Determine the (x, y) coordinate at the center of the cell enclosing the given text.  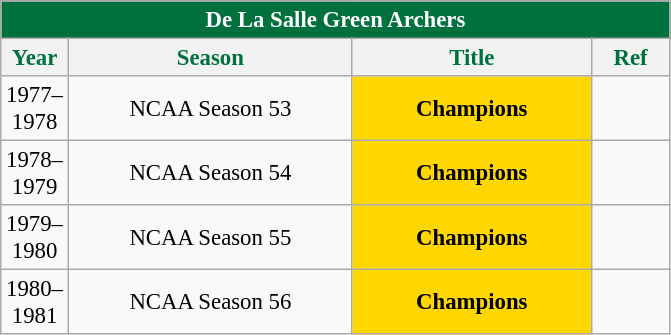
De La Salle Green Archers (336, 20)
1979–1980 (35, 238)
1978–1979 (35, 174)
Title (472, 58)
1977–1978 (35, 108)
NCAA Season 54 (210, 174)
1980–1981 (35, 302)
Ref (630, 58)
Year (35, 58)
Season (210, 58)
NCAA Season 55 (210, 238)
NCAA Season 56 (210, 302)
NCAA Season 53 (210, 108)
